Identify which cell holds the provided text, then report its (X, Y) central coordinate. 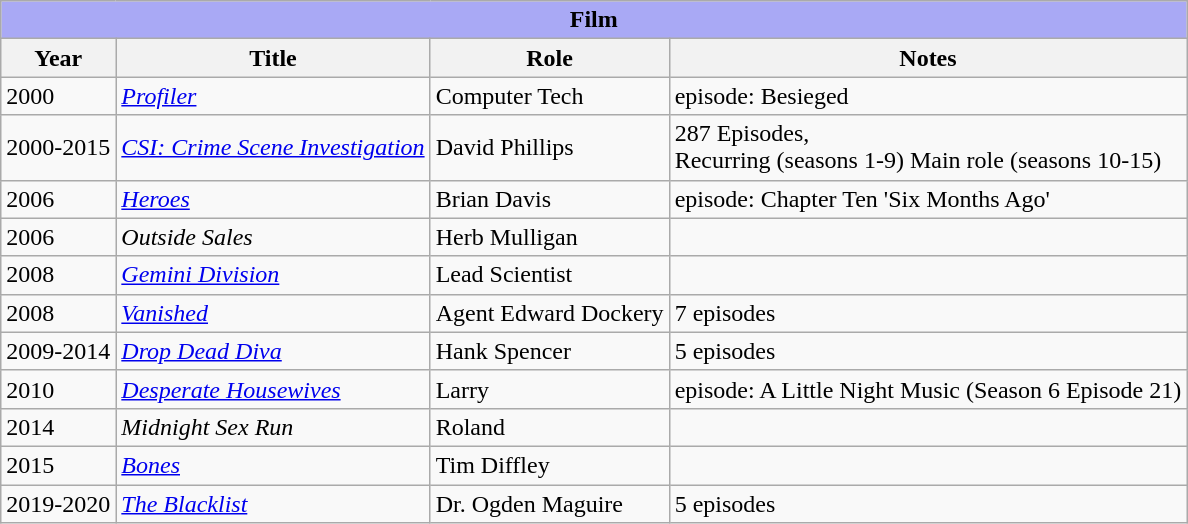
The Blacklist (273, 503)
Bones (273, 465)
Desperate Housewives (273, 389)
David Phillips (550, 148)
Agent Edward Dockery (550, 313)
Computer Tech (550, 96)
Larry (550, 389)
7 episodes (928, 313)
Profiler (273, 96)
Film (594, 20)
Hank Spencer (550, 351)
Tim Diffley (550, 465)
episode: A Little Night Music (Season 6 Episode 21) (928, 389)
Year (58, 58)
Role (550, 58)
episode: Chapter Ten 'Six Months Ago' (928, 199)
2010 (58, 389)
episode: Besieged (928, 96)
Brian Davis (550, 199)
2014 (58, 427)
Title (273, 58)
2009-2014 (58, 351)
Vanished (273, 313)
Heroes (273, 199)
Herb Mulligan (550, 237)
CSI: Crime Scene Investigation (273, 148)
Midnight Sex Run (273, 427)
2000-2015 (58, 148)
2000 (58, 96)
2015 (58, 465)
Lead Scientist (550, 275)
Gemini Division (273, 275)
Roland (550, 427)
Outside Sales (273, 237)
Notes (928, 58)
Drop Dead Diva (273, 351)
Dr. Ogden Maguire (550, 503)
287 Episodes,Recurring (seasons 1-9) Main role (seasons 10-15) (928, 148)
2019-2020 (58, 503)
